Scan for the cell matching the given text and deliver its (X, Y) coordinate at center. 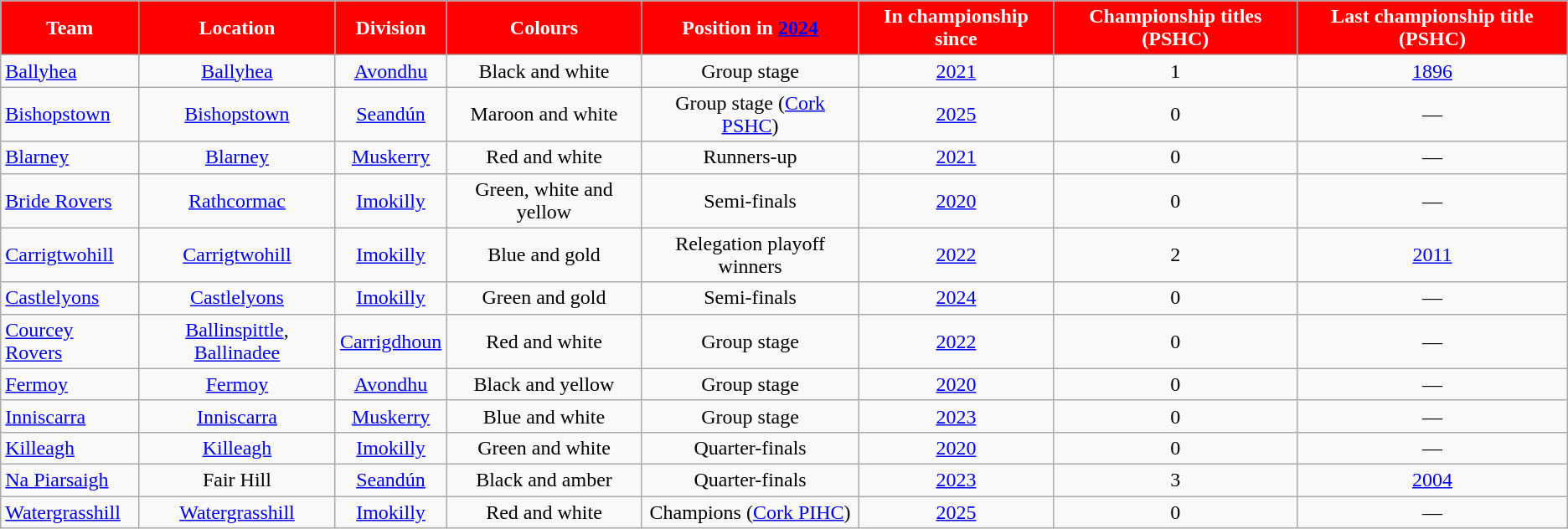
Green and white (544, 448)
Green, white and yellow (544, 201)
Fair Hill (238, 480)
Colours (544, 28)
Champions (Cork PIHC) (750, 511)
Black and amber (544, 480)
Ballinspittle, Ballinadee (238, 342)
Runners-up (750, 157)
Group stage (Cork PSHC) (750, 114)
2011 (1432, 254)
2004 (1432, 480)
Courcey Rovers (70, 342)
Rathcormac (238, 201)
2 (1176, 254)
Last championship title (PSHC) (1432, 28)
Blue and gold (544, 254)
Maroon and white (544, 114)
Team (70, 28)
In championship since (957, 28)
Location (238, 28)
Position in 2024 (750, 28)
Bride Rovers (70, 201)
Blue and white (544, 416)
Green and gold (544, 298)
Black and yellow (544, 384)
2024 (957, 298)
Championship titles (PSHC) (1176, 28)
Na Piarsaigh (70, 480)
1 (1176, 71)
Black and white (544, 71)
1896 (1432, 71)
Carrigdhoun (390, 342)
Relegation playoff winners (750, 254)
3 (1176, 480)
Division (390, 28)
